Detect which cell encompasses the target text, then output its (x, y) center coordinate. 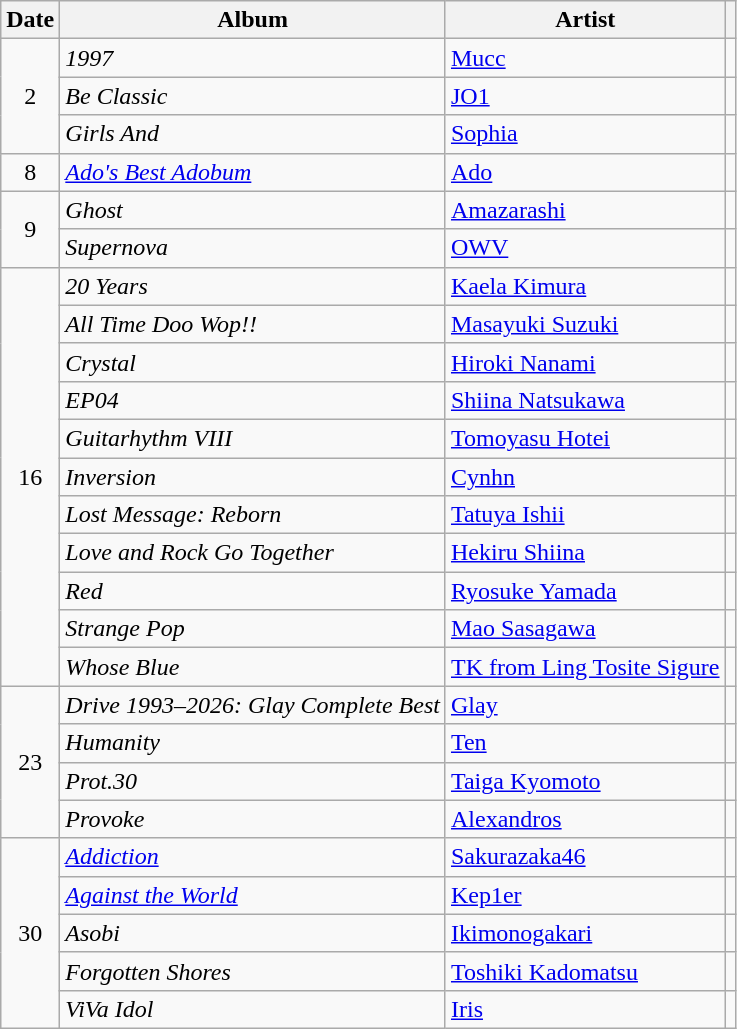
Shiina Natsukawa (585, 400)
Glay (585, 705)
Ghost (253, 210)
Be Classic (253, 96)
Addiction (253, 857)
Kaela Kimura (585, 286)
23 (30, 762)
Drive 1993–2026: Glay Complete Best (253, 705)
Love and Rock Go Together (253, 553)
Ryosuke Yamada (585, 591)
Whose Blue (253, 667)
Crystal (253, 362)
Lost Message: Reborn (253, 515)
Cynhn (585, 477)
Iris (585, 1009)
Prot.30 (253, 781)
Toshiki Kadomatsu (585, 971)
Mucc (585, 58)
All Time Doo Wop!! (253, 324)
OWV (585, 248)
Inversion (253, 477)
Sophia (585, 134)
Amazarashi (585, 210)
Asobi (253, 933)
Album (253, 20)
1997 (253, 58)
Strange Pop (253, 629)
Ikimonogakari (585, 933)
Tomoyasu Hotei (585, 438)
Red (253, 591)
9 (30, 229)
Against the World (253, 895)
JO1 (585, 96)
Masayuki Suzuki (585, 324)
Sakurazaka46 (585, 857)
Ado's Best Adobum (253, 172)
2 (30, 96)
Taiga Kyomoto (585, 781)
Hekiru Shiina (585, 553)
ViVa Idol (253, 1009)
Kep1er (585, 895)
Mao Sasagawa (585, 629)
8 (30, 172)
Humanity (253, 743)
Hiroki Nanami (585, 362)
16 (30, 476)
20 Years (253, 286)
Artist (585, 20)
30 (30, 933)
EP04 (253, 400)
Date (30, 20)
Supernova (253, 248)
Girls And (253, 134)
Ten (585, 743)
Forgotten Shores (253, 971)
Guitarhythm VIII (253, 438)
Tatuya Ishii (585, 515)
Provoke (253, 819)
Ado (585, 172)
Alexandros (585, 819)
TK from Ling Tosite Sigure (585, 667)
